Provide the (x, y) coordinate of the cell's center where the given text is located.  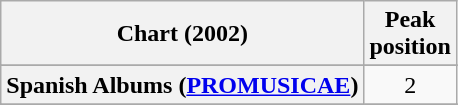
2 (410, 85)
Spanish Albums (PROMUSICAE) (182, 85)
Chart (2002) (182, 34)
Peakposition (410, 34)
